Output the (x, y) coordinate of the center of the cell containing the given text.  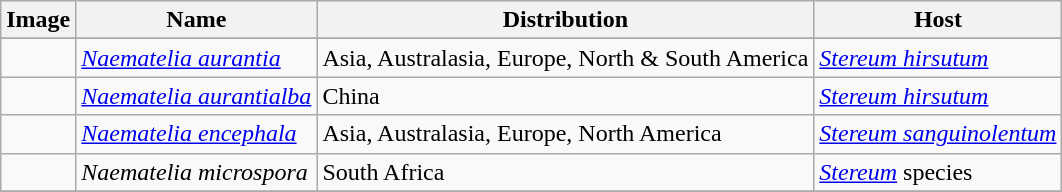
Naematelia aurantia (196, 58)
Naematelia aurantialba (196, 96)
South Africa (566, 172)
Asia, Australasia, Europe, North America (566, 134)
Stereum species (938, 172)
Host (938, 20)
Distribution (566, 20)
Name (196, 20)
Naematelia microspora (196, 172)
Stereum sanguinolentum (938, 134)
Asia, Australasia, Europe, North & South America (566, 58)
Naematelia encephala (196, 134)
China (566, 96)
Image (38, 20)
